Detect which cell encompasses the target text, then output its [X, Y] center coordinate. 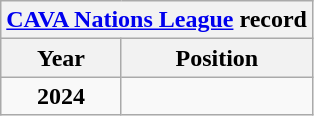
Year [61, 58]
2024 [61, 96]
Position [216, 58]
CAVA Nations League record [157, 20]
